Pinpoint the cell where the given text exists, returning its (X, Y) midpoint coordinate. 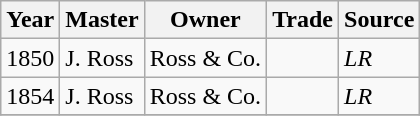
1854 (30, 96)
1850 (30, 58)
Year (30, 20)
Source (380, 20)
Master (102, 20)
Owner (205, 20)
Trade (303, 20)
